Return the (X, Y) coordinate for the center point of the cell that contains the specified text.  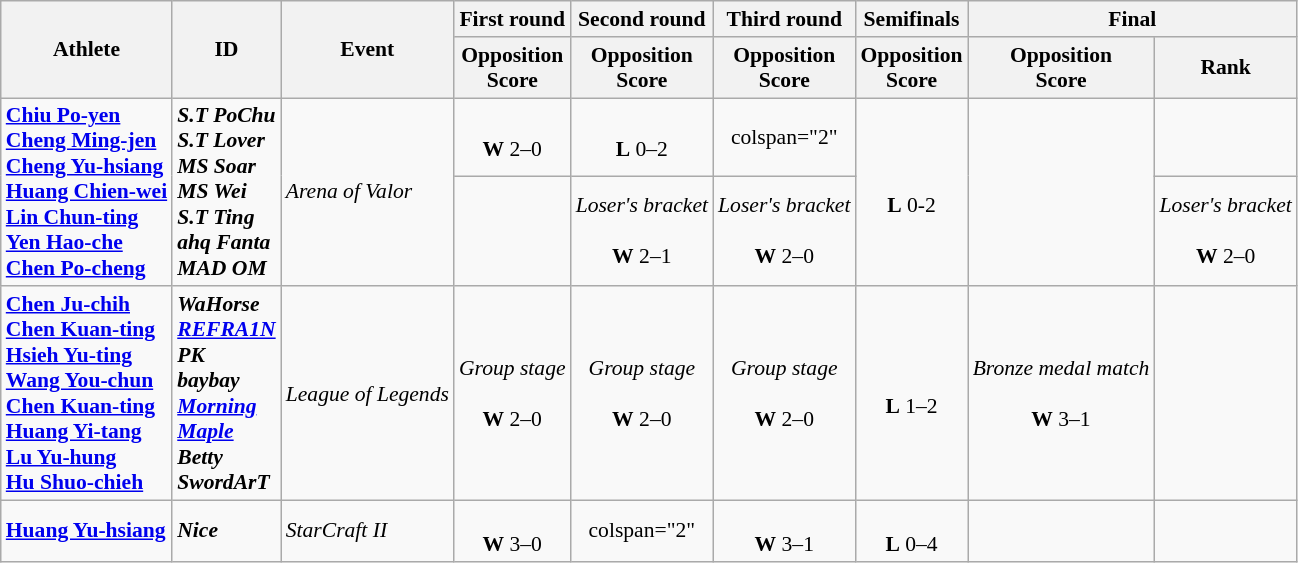
L 0–2 (642, 137)
Huang Yu-hsiang (86, 532)
Nice (226, 532)
S.T PoChuS.T LoverMS SoarMS WeiS.T Tingahq FantaMAD OM (226, 192)
Chen Ju-chihChen Kuan-tingHsieh Yu-tingWang You-chunChen Kuan-tingHuang Yi-tangLu Yu-hungHu Shuo-chieh (86, 394)
Bronze medal matchW 3–1 (1062, 394)
WaHorseREFRA1NPKbaybayMorningMapleBettySwordArT (226, 394)
Rank (1225, 68)
Third round (784, 19)
StarCraft II (368, 532)
Chiu Po-yenCheng Ming-jenCheng Yu-hsiangHuang Chien-weiLin Chun-tingYen Hao-cheChen Po-cheng (86, 192)
L 1–2 (911, 394)
Event (368, 50)
ID (226, 50)
League of Legends (368, 394)
First round (512, 19)
Arena of Valor (368, 192)
L 0–4 (911, 532)
L 0-2 (911, 192)
W 2–0 (512, 137)
W 3–1 (784, 532)
Athlete (86, 50)
Second round (642, 19)
Loser's bracketW 2–1 (642, 232)
Semifinals (911, 19)
W 3–0 (512, 532)
Final (1132, 19)
